Capture the cell that displays the provided text and extract its [x, y] central coordinate. 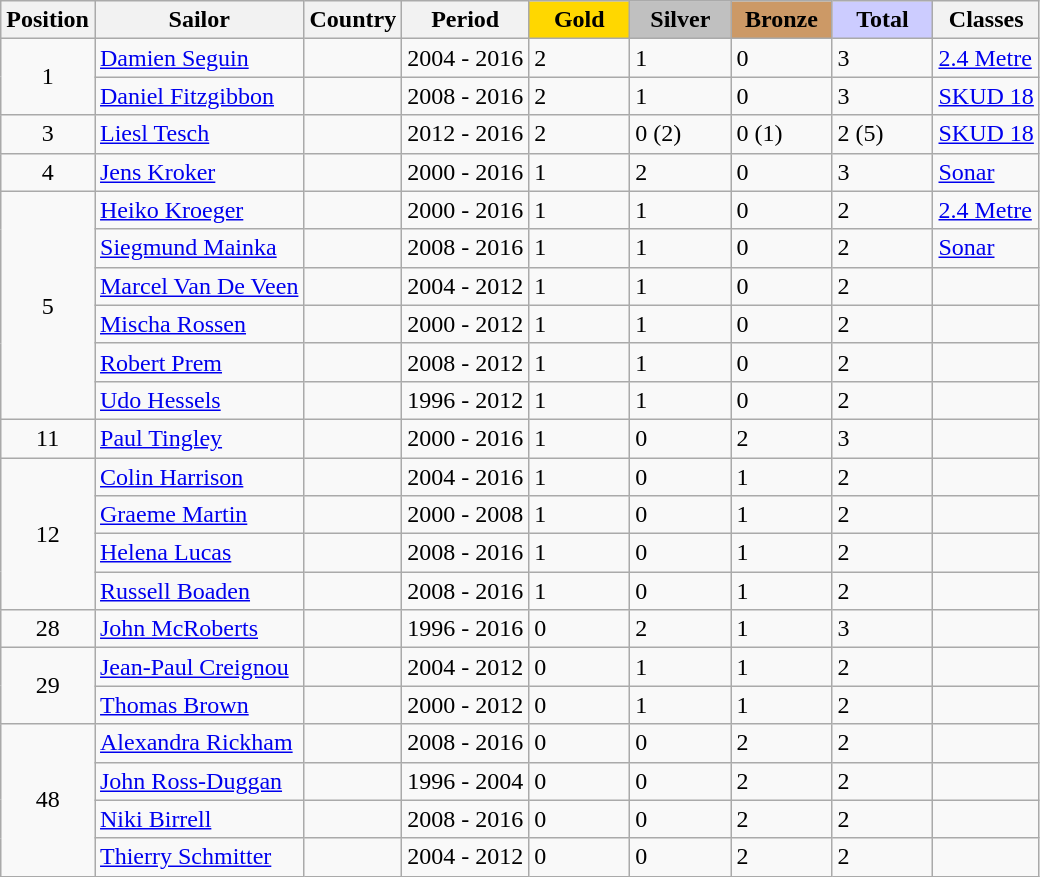
Robert Prem [198, 362]
Daniel Fitzgibbon [198, 96]
Graeme Martin [198, 515]
1996 - 2016 [466, 629]
29 [48, 686]
1996 - 2012 [466, 400]
Sailor [198, 20]
Udo Hessels [198, 400]
Helena Lucas [198, 553]
2 (5) [882, 134]
Siegmund Mainka [198, 248]
Colin Harrison [198, 477]
0 (2) [680, 134]
Total [882, 20]
48 [48, 800]
Classes [986, 20]
Thomas Brown [198, 705]
Liesl Tesch [198, 134]
4 [48, 172]
Paul Tingley [198, 438]
John McRoberts [198, 629]
Heiko Kroeger [198, 210]
2008 - 2012 [466, 362]
Silver [680, 20]
Position [48, 20]
2012 - 2016 [466, 134]
0 (1) [782, 134]
Alexandra Rickham [198, 743]
Damien Seguin [198, 58]
1996 - 2004 [466, 781]
Jean-Paul Creignou [198, 667]
John Ross-Duggan [198, 781]
5 [48, 305]
Niki Birrell [198, 819]
Jens Kroker [198, 172]
Marcel Van De Veen [198, 286]
12 [48, 534]
2000 - 2008 [466, 515]
Bronze [782, 20]
Thierry Schmitter [198, 857]
Period [466, 20]
Mischa Rossen [198, 324]
28 [48, 629]
11 [48, 438]
Country [353, 20]
Russell Boaden [198, 591]
Gold [580, 20]
